For the text-containing cell, return its midpoint in [x, y] coordinate format. 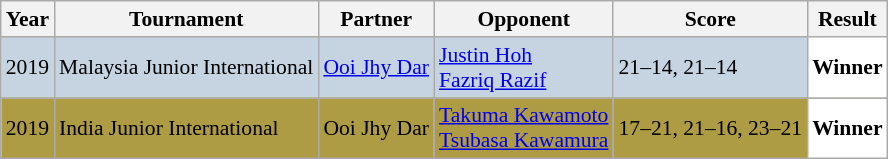
Year [28, 19]
Tournament [186, 19]
Malaysia Junior International [186, 68]
Partner [376, 19]
India Junior International [186, 128]
Opponent [524, 19]
Justin Hoh Fazriq Razif [524, 68]
17–21, 21–16, 23–21 [710, 128]
21–14, 21–14 [710, 68]
Takuma Kawamoto Tsubasa Kawamura [524, 128]
Score [710, 19]
Result [848, 19]
